For the text-containing cell, return its midpoint in [X, Y] coordinate format. 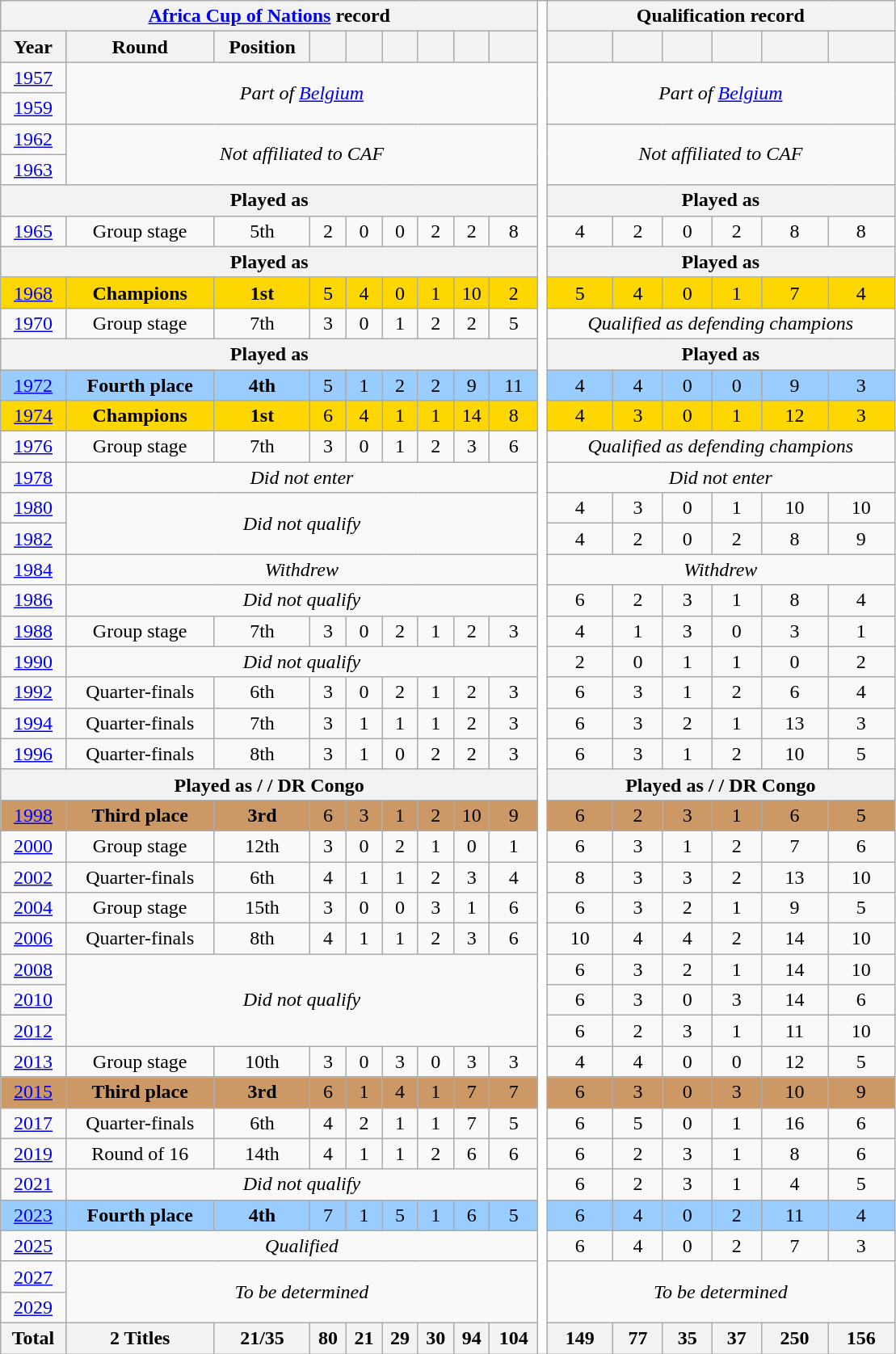
16 [794, 1123]
2029 [33, 1307]
2006 [33, 939]
149 [580, 1338]
2008 [33, 969]
Qualified [301, 1246]
10th [262, 1062]
35 [687, 1338]
1959 [33, 108]
2 Titles [140, 1338]
1962 [33, 139]
2017 [33, 1123]
30 [435, 1338]
Africa Cup of Nations record [270, 16]
94 [472, 1338]
2025 [33, 1246]
2021 [33, 1184]
104 [514, 1338]
2012 [33, 1031]
1963 [33, 170]
1974 [33, 416]
1968 [33, 292]
Position [262, 47]
156 [861, 1338]
1978 [33, 477]
2015 [33, 1092]
Qualification record [721, 16]
1965 [33, 231]
1972 [33, 385]
1957 [33, 78]
250 [794, 1338]
2000 [33, 846]
2010 [33, 1000]
29 [400, 1338]
2002 [33, 877]
1976 [33, 447]
1998 [33, 815]
1992 [33, 692]
1980 [33, 508]
1986 [33, 600]
14th [262, 1154]
Round [140, 47]
1990 [33, 662]
1996 [33, 754]
1994 [33, 723]
21/35 [262, 1338]
2004 [33, 908]
12th [262, 846]
2019 [33, 1154]
1984 [33, 570]
Year [33, 47]
Round of 16 [140, 1154]
15th [262, 908]
1988 [33, 631]
37 [737, 1338]
2013 [33, 1062]
1982 [33, 539]
5th [262, 231]
2023 [33, 1215]
2027 [33, 1276]
80 [328, 1338]
21 [364, 1338]
Total [33, 1338]
77 [638, 1338]
1970 [33, 323]
